Search for the cell housing the specified text and yield its (x, y) center coordinate. 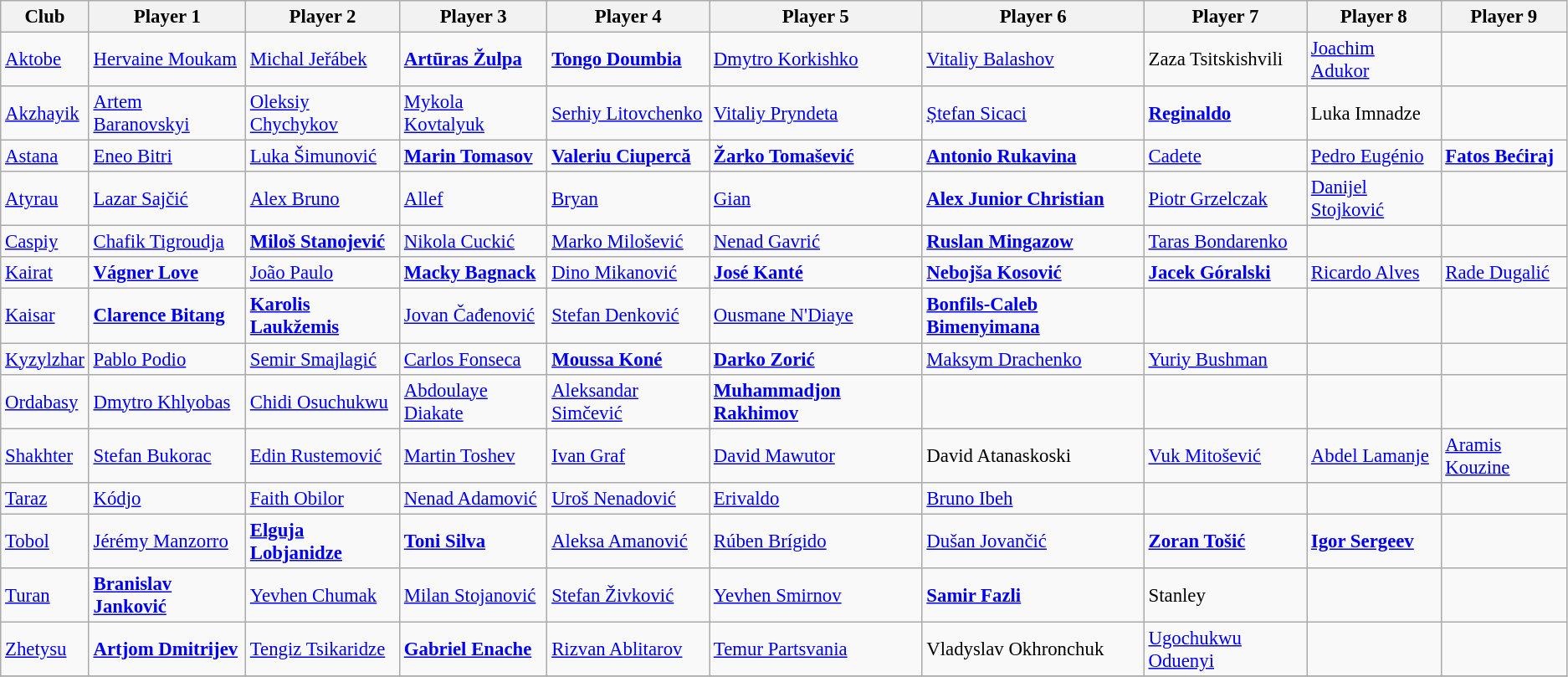
Branislav Janković (167, 596)
Dušan Jovančić (1033, 541)
Tengiz Tsikaridze (322, 649)
Reginaldo (1225, 114)
Player 7 (1225, 17)
Player 8 (1374, 17)
Michal Jeřábek (322, 60)
Jérémy Manzorro (167, 541)
Abdel Lamanje (1374, 455)
Allef (473, 199)
Taras Bondarenko (1225, 242)
Vitaliy Balashov (1033, 60)
Akzhayik (45, 114)
Jacek Góralski (1225, 274)
Kyzylzhar (45, 359)
Dmytro Khlyobas (167, 402)
Atyrau (45, 199)
Vágner Love (167, 274)
Miloš Stanojević (322, 242)
Bruno Ibeh (1033, 498)
Artjom Dmitrijev (167, 649)
Edin Rustemović (322, 455)
Karolis Laukžemis (322, 316)
Muhammadjon Rakhimov (816, 402)
Player 6 (1033, 17)
Mykola Kovtalyuk (473, 114)
Uroš Nenadović (628, 498)
Lazar Sajčić (167, 199)
Eneo Bitri (167, 156)
Rizvan Ablitarov (628, 649)
Ivan Graf (628, 455)
Stanley (1225, 596)
Chafik Tigroudja (167, 242)
Turan (45, 596)
Player 1 (167, 17)
Gian (816, 199)
Dino Mikanović (628, 274)
Kódjo (167, 498)
Maksym Drachenko (1033, 359)
Ugochukwu Oduenyi (1225, 649)
Zhetysu (45, 649)
Žarko Tomašević (816, 156)
Gabriel Enache (473, 649)
Player 5 (816, 17)
Nenad Adamović (473, 498)
Aramis Kouzine (1504, 455)
Tobol (45, 541)
Fatos Bećiraj (1504, 156)
Toni Silva (473, 541)
Carlos Fonseca (473, 359)
Rúben Brígido (816, 541)
Milan Stojanović (473, 596)
João Paulo (322, 274)
Vuk Mitošević (1225, 455)
Artūras Žulpa (473, 60)
Vitaliy Pryndeta (816, 114)
Ousmane N'Diaye (816, 316)
Marin Tomasov (473, 156)
Stefan Živković (628, 596)
Stefan Denković (628, 316)
Macky Bagnack (473, 274)
Darko Zorić (816, 359)
Joachim Adukor (1374, 60)
Nikola Cuckić (473, 242)
Luka Šimunović (322, 156)
Player 2 (322, 17)
Moussa Koné (628, 359)
Kaisar (45, 316)
David Atanaskoski (1033, 455)
Danijel Stojković (1374, 199)
Martin Toshev (473, 455)
Chidi Osuchukwu (322, 402)
Bryan (628, 199)
Temur Partsvania (816, 649)
José Kanté (816, 274)
Piotr Grzelczak (1225, 199)
Serhiy Litovchenko (628, 114)
Clarence Bitang (167, 316)
Aktobe (45, 60)
Igor Sergeev (1374, 541)
Marko Milošević (628, 242)
Cadete (1225, 156)
Nenad Gavrić (816, 242)
Semir Smajlagić (322, 359)
Player 9 (1504, 17)
Ruslan Mingazow (1033, 242)
Zaza Tsitskishvili (1225, 60)
Ricardo Alves (1374, 274)
Alex Bruno (322, 199)
Stefan Bukorac (167, 455)
Oleksiy Chychykov (322, 114)
Shakhter (45, 455)
Tongo Doumbia (628, 60)
Zoran Tošić (1225, 541)
Yuriy Bushman (1225, 359)
Erivaldo (816, 498)
Hervaine Moukam (167, 60)
Rade Dugalić (1504, 274)
Vladyslav Okhronchuk (1033, 649)
Abdoulaye Diakate (473, 402)
Faith Obilor (322, 498)
Kairat (45, 274)
Player 3 (473, 17)
Alex Junior Christian (1033, 199)
Yevhen Smirnov (816, 596)
Caspiy (45, 242)
Elguja Lobjanidze (322, 541)
Astana (45, 156)
Nebojša Kosović (1033, 274)
David Mawutor (816, 455)
Valeriu Ciupercă (628, 156)
Samir Fazli (1033, 596)
Antonio Rukavina (1033, 156)
Club (45, 17)
Ordabasy (45, 402)
Yevhen Chumak (322, 596)
Taraz (45, 498)
Player 4 (628, 17)
Dmytro Korkishko (816, 60)
Pedro Eugénio (1374, 156)
Bonfils-Caleb Bimenyimana (1033, 316)
Luka Imnadze (1374, 114)
Jovan Čađenović (473, 316)
Ștefan Sicaci (1033, 114)
Aleksa Amanović (628, 541)
Aleksandar Simčević (628, 402)
Artem Baranovskyi (167, 114)
Pablo Podio (167, 359)
